Return (X, Y) of the center of cell containing provided text 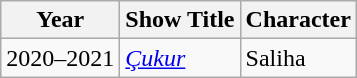
Year (60, 20)
Saliha (298, 58)
Çukur (180, 58)
Character (298, 20)
Show Title (180, 20)
2020–2021 (60, 58)
